Determine the (X, Y) coordinate at the center of the cell enclosing the given text.  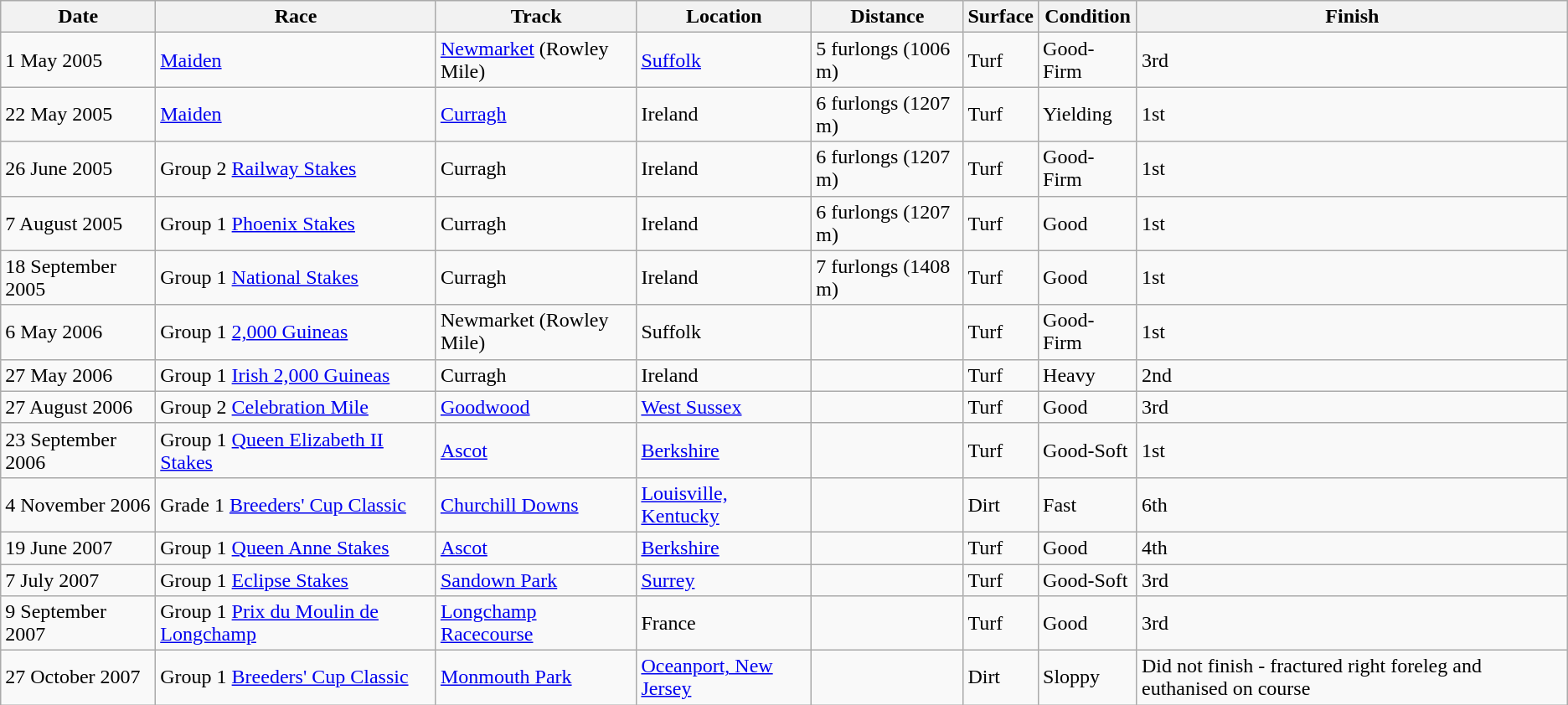
Distance (888, 17)
4th (1352, 548)
18 September 2005 (79, 278)
Finish (1352, 17)
Group 1 National Stakes (297, 278)
Group 1 Queen Elizabeth II Stakes (297, 450)
27 October 2007 (79, 678)
Group 1 Phoenix Stakes (297, 223)
Surrey (724, 580)
26 June 2005 (79, 169)
Group 1 Prix du Moulin de Longchamp (297, 623)
Oceanport, New Jersey (724, 678)
27 May 2006 (79, 375)
7 August 2005 (79, 223)
Location (724, 17)
Yielding (1088, 114)
1 May 2005 (79, 60)
7 July 2007 (79, 580)
4 November 2006 (79, 504)
Condition (1088, 17)
23 September 2006 (79, 450)
Group 1 Eclipse Stakes (297, 580)
Monmouth Park (536, 678)
Churchill Downs (536, 504)
Heavy (1088, 375)
7 furlongs (1408 m) (888, 278)
Fast (1088, 504)
9 September 2007 (79, 623)
Group 1 2,000 Guineas (297, 332)
Group 1 Queen Anne Stakes (297, 548)
France (724, 623)
Date (79, 17)
Group 2 Celebration Mile (297, 407)
2nd (1352, 375)
Group 1 Breeders' Cup Classic (297, 678)
5 furlongs (1006 m) (888, 60)
Group 1 Irish 2,000 Guineas (297, 375)
19 June 2007 (79, 548)
Longchamp Racecourse (536, 623)
Track (536, 17)
Did not finish - fractured right foreleg and euthanised on course (1352, 678)
22 May 2005 (79, 114)
6th (1352, 504)
6 May 2006 (79, 332)
Grade 1 Breeders' Cup Classic (297, 504)
Louisville, Kentucky (724, 504)
Group 2 Railway Stakes (297, 169)
Sandown Park (536, 580)
Sloppy (1088, 678)
Surface (1001, 17)
27 August 2006 (79, 407)
West Sussex (724, 407)
Race (297, 17)
Goodwood (536, 407)
